Pinpoint the cell where the given text exists, returning its [X, Y] midpoint coordinate. 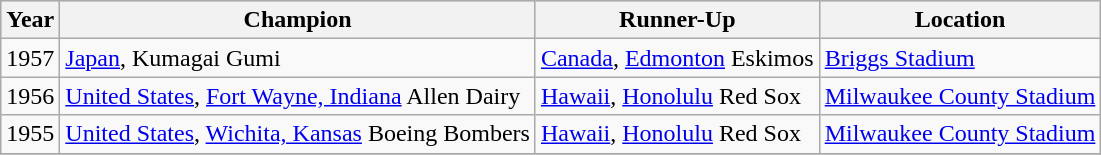
Champion [298, 20]
1957 [30, 58]
United States, Wichita, Kansas Boeing Bombers [298, 134]
Japan, Kumagai Gumi [298, 58]
United States, Fort Wayne, Indiana Allen Dairy [298, 96]
1955 [30, 134]
Briggs Stadium [960, 58]
Location [960, 20]
1956 [30, 96]
Year [30, 20]
Runner-Up [677, 20]
Canada, Edmonton Eskimos [677, 58]
